Determine the [X, Y] coordinate at the center of the cell enclosing the given text.  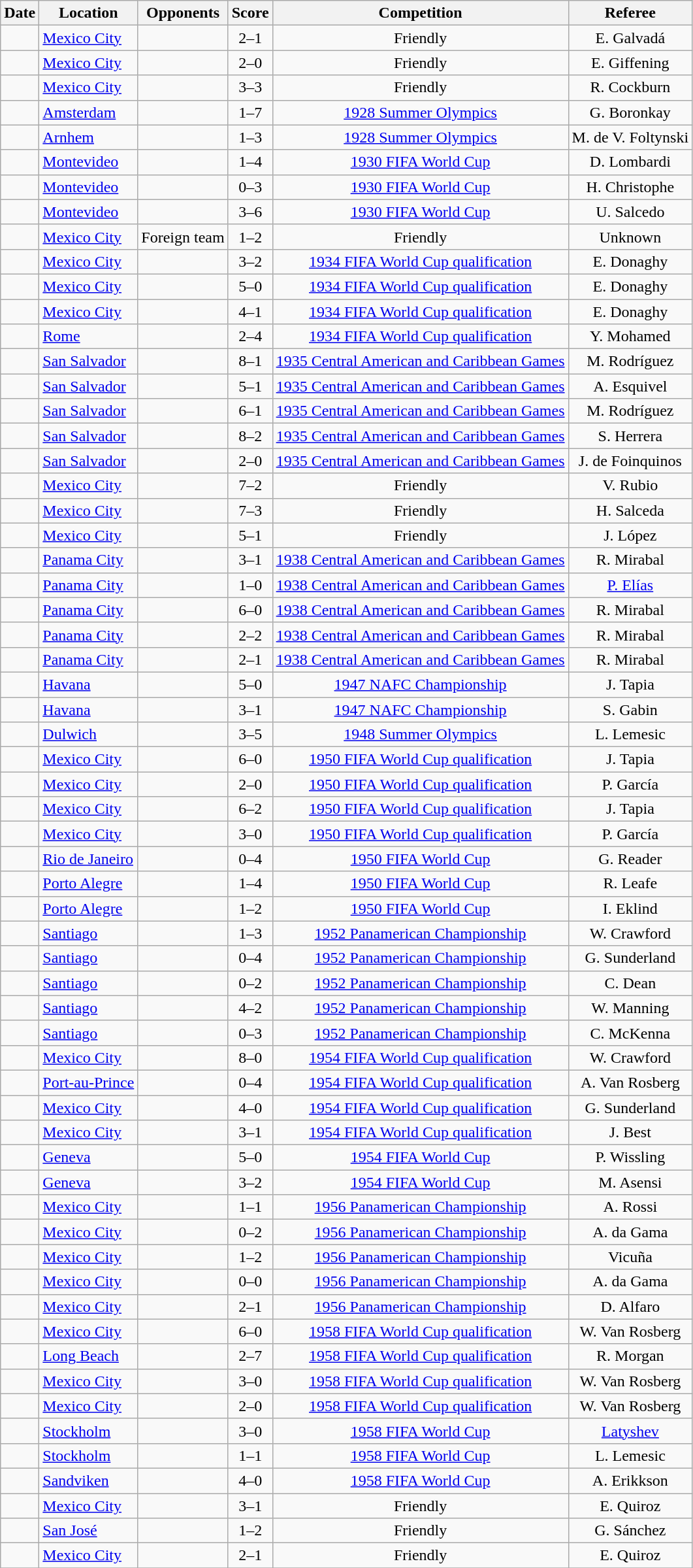
0–0 [250, 1282]
8–1 [250, 361]
J. López [630, 535]
Dulwich [89, 735]
Rome [89, 337]
I. Eklind [630, 909]
Port-au-Prince [89, 1082]
Location [89, 13]
Y. Mohamed [630, 337]
C. McKenna [630, 1033]
J. Best [630, 1133]
1948 Summer Olympics [421, 735]
P. Elías [630, 585]
2–2 [250, 635]
A. Esquivel [630, 386]
Unknown [630, 237]
A. Van Rosberg [630, 1082]
M. Asensi [630, 1182]
H. Christophe [630, 187]
Score [250, 13]
Arnhem [89, 137]
Long Beach [89, 1356]
D. Alfaro [630, 1307]
3–5 [250, 735]
3–3 [250, 88]
Foreign team [183, 237]
4–2 [250, 1008]
Rio de Janeiro [89, 859]
V. Rubio [630, 486]
Sandviken [89, 1480]
Amsterdam [89, 112]
G. Boronkay [630, 112]
Vicuña [630, 1257]
Referee [630, 13]
4–1 [250, 312]
U. Salcedo [630, 212]
2–7 [250, 1356]
7–3 [250, 510]
1–7 [250, 112]
A. Rossi [630, 1207]
G. Reader [630, 859]
6–1 [250, 411]
E. Giffening [630, 63]
R. Morgan [630, 1356]
E. Galvadá [630, 38]
8–0 [250, 1058]
C. Dean [630, 983]
Competition [421, 13]
M. de V. Foltynski [630, 137]
1–0 [250, 585]
6–2 [250, 809]
Date [20, 13]
G. Sánchez [630, 1531]
Latyshev [630, 1431]
H. Salceda [630, 510]
Opponents [183, 13]
7–2 [250, 486]
A. Erikkson [630, 1480]
8–2 [250, 436]
D. Lombardi [630, 162]
2–4 [250, 337]
R. Cockburn [630, 88]
W. Manning [630, 1008]
3–6 [250, 212]
R. Leafe [630, 884]
P. Wissling [630, 1158]
S. Herrera [630, 436]
S. Gabin [630, 709]
San José [89, 1531]
J. de Foinquinos [630, 461]
